Return the (x, y) coordinate for the center point of the cell that contains the specified text.  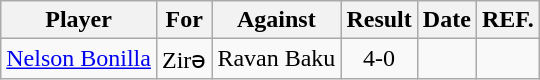
Player (79, 20)
4-0 (379, 59)
Date (446, 20)
Nelson Bonilla (79, 59)
Against (276, 20)
Result (379, 20)
Zirə (184, 59)
REF. (508, 20)
Ravan Baku (276, 59)
For (184, 20)
